Return the (x, y) coordinate for the center point of the cell that contains the specified text.  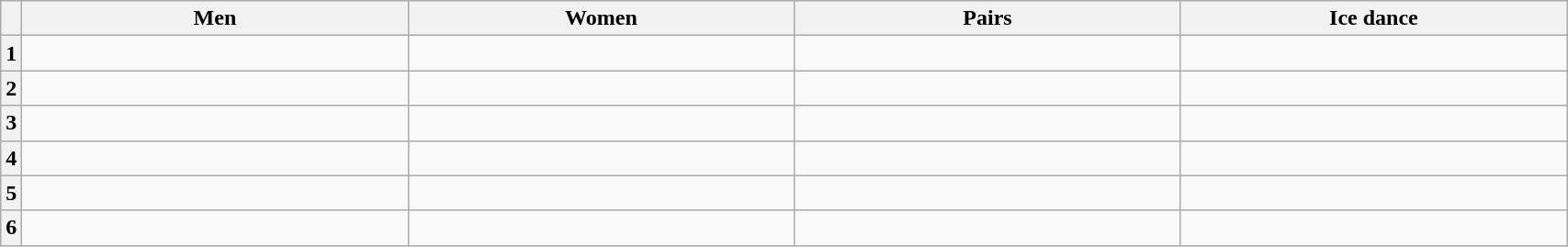
Ice dance (1373, 18)
4 (11, 158)
5 (11, 193)
Women (601, 18)
1 (11, 53)
3 (11, 123)
Men (215, 18)
2 (11, 88)
6 (11, 228)
Pairs (987, 18)
